Search for the cell housing the specified text and yield its [x, y] center coordinate. 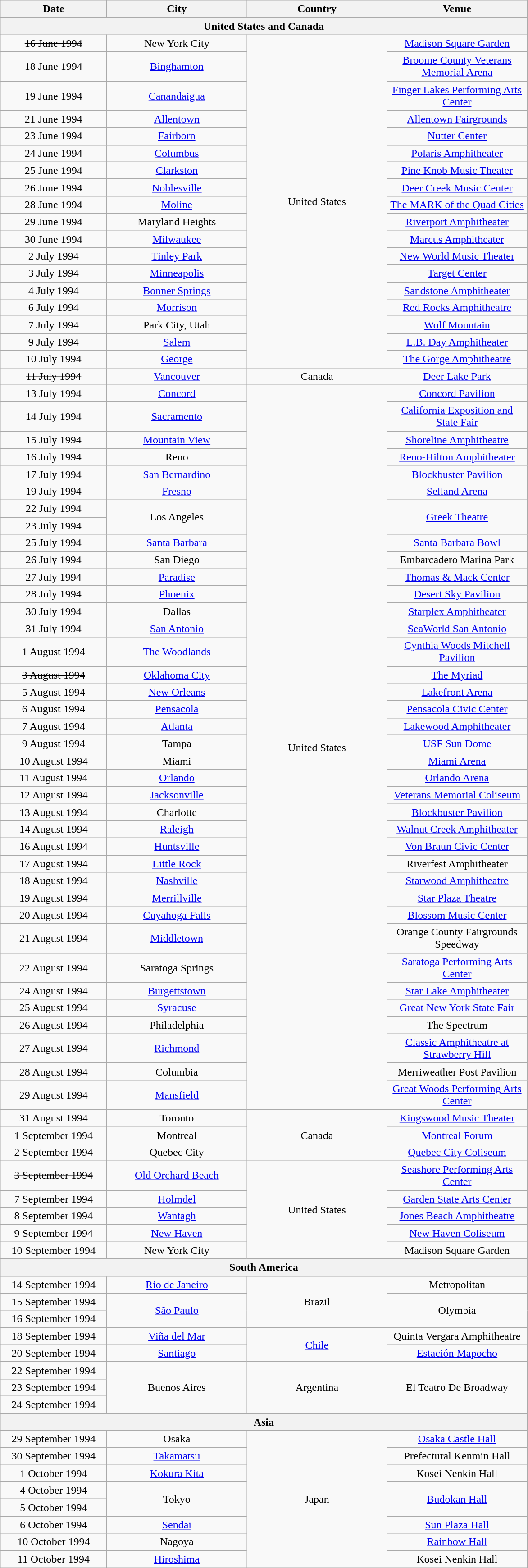
City [177, 9]
Santiago [177, 1353]
30 June 1994 [54, 239]
26 July 1994 [54, 560]
12 August 1994 [54, 795]
Deer Creek Music Center [457, 187]
23 July 1994 [54, 526]
25 July 1994 [54, 543]
Finger Lakes Performing Arts Center [457, 96]
1 September 1994 [54, 1135]
Sandstone Amphitheater [457, 291]
Deer Lake Park [457, 376]
11 October 1994 [54, 1559]
Star Plaza Theatre [457, 898]
Mansfield [177, 1095]
Target Center [457, 273]
Miami [177, 761]
Orlando Arena [457, 778]
Date [54, 9]
The Gorge Amphitheatre [457, 359]
Wolf Mountain [457, 325]
4 October 1994 [54, 1491]
Argentina [317, 1387]
18 June 1994 [54, 67]
25 August 1994 [54, 1008]
31 August 1994 [54, 1118]
3 September 1994 [54, 1176]
17 August 1994 [54, 864]
Great Woods Performing Arts Center [457, 1095]
18 September 1994 [54, 1336]
Merrillville [177, 898]
16 September 1994 [54, 1319]
Buenos Aires [177, 1387]
Maryland Heights [177, 222]
Montreal [177, 1135]
24 September 1994 [54, 1404]
Vancouver [177, 376]
Nagoya [177, 1542]
L.B. Day Amphitheater [457, 342]
Noblesville [177, 187]
Nashville [177, 881]
Riverfest Amphitheater [457, 864]
Starplex Amphitheater [457, 611]
Fresno [177, 491]
Chile [317, 1345]
Jones Beach Amphitheatre [457, 1216]
9 August 1994 [54, 743]
21 August 1994 [54, 938]
Philadelphia [177, 1025]
Asia [264, 1422]
7 July 1994 [54, 325]
19 June 1994 [54, 96]
South America [264, 1267]
22 August 1994 [54, 968]
Allentown [177, 119]
Sun Plaza Hall [457, 1525]
New Haven [177, 1233]
Prefectural Kenmin Hall [457, 1456]
29 June 1994 [54, 222]
Tinley Park [177, 256]
14 July 1994 [54, 416]
30 July 1994 [54, 611]
Japan [317, 1499]
Pensacola [177, 709]
11 July 1994 [54, 376]
Paradise [177, 577]
Sendai [177, 1525]
26 August 1994 [54, 1025]
Moline [177, 205]
Veterans Memorial Coliseum [457, 795]
Estación Mapocho [457, 1353]
9 September 1994 [54, 1233]
Star Lake Amphitheater [457, 991]
6 October 1994 [54, 1525]
Los Angeles [177, 517]
Holmdel [177, 1199]
24 August 1994 [54, 991]
The Myriad [457, 675]
Saratoga Springs [177, 968]
21 June 1994 [54, 119]
Raleigh [177, 830]
23 June 1994 [54, 136]
Shoreline Amphitheatre [457, 440]
Von Braun Civic Center [457, 847]
Huntsville [177, 847]
Richmond [177, 1048]
Nutter Center [457, 136]
Clarkston [177, 170]
Kingswood Music Theater [457, 1118]
24 June 1994 [54, 153]
Cynthia Woods Mitchell Pavilion [457, 652]
The MARK of the Quad Cities [457, 205]
Santa Barbara Bowl [457, 543]
Dallas [177, 611]
Selland Arena [457, 491]
Little Rock [177, 864]
4 July 1994 [54, 291]
Montreal Forum [457, 1135]
Blossom Music Center [457, 915]
Columbia [177, 1071]
Bonner Springs [177, 291]
27 August 1994 [54, 1048]
22 September 1994 [54, 1370]
28 July 1994 [54, 594]
Budokan Hall [457, 1499]
1 October 1994 [54, 1473]
New Orleans [177, 692]
1 August 1994 [54, 652]
25 June 1994 [54, 170]
Lakefront Arena [457, 692]
29 September 1994 [54, 1439]
Pine Knob Music Theater [457, 170]
20 September 1994 [54, 1353]
26 June 1994 [54, 187]
Middletown [177, 938]
Kokura Kita [177, 1473]
The Woodlands [177, 652]
15 July 1994 [54, 440]
16 August 1994 [54, 847]
Viña del Mar [177, 1336]
8 September 1994 [54, 1216]
29 August 1994 [54, 1095]
USF Sun Dome [457, 743]
Reno-Hilton Amphitheater [457, 457]
SeaWorld San Antonio [457, 629]
Country [317, 9]
9 July 1994 [54, 342]
15 September 1994 [54, 1302]
Rio de Janeiro [177, 1285]
Seashore Performing Arts Center [457, 1176]
Polaris Amphitheater [457, 153]
Lakewood Amphitheater [457, 726]
10 July 1994 [54, 359]
10 October 1994 [54, 1542]
Miami Arena [457, 761]
Morrison [177, 308]
16 June 1994 [54, 43]
2 September 1994 [54, 1153]
São Paulo [177, 1310]
3 July 1994 [54, 273]
San Antonio [177, 629]
Atlanta [177, 726]
20 August 1994 [54, 915]
2 July 1994 [54, 256]
Syracuse [177, 1008]
Greek Theatre [457, 517]
Rainbow Hall [457, 1542]
6 July 1994 [54, 308]
United States and Canada [264, 26]
San Bernardino [177, 474]
Santa Barbara [177, 543]
George [177, 359]
10 September 1994 [54, 1250]
Old Orchard Beach [177, 1176]
The Spectrum [457, 1025]
27 July 1994 [54, 577]
3 August 1994 [54, 675]
Thomas & Mack Center [457, 577]
23 September 1994 [54, 1387]
New World Music Theater [457, 256]
Merriweather Post Pavilion [457, 1071]
Brazil [317, 1302]
Jacksonville [177, 795]
17 July 1994 [54, 474]
El Teatro De Broadway [457, 1387]
Quebec City Coliseum [457, 1153]
28 August 1994 [54, 1071]
Park City, Utah [177, 325]
Allentown Fairgrounds [457, 119]
7 September 1994 [54, 1199]
Columbus [177, 153]
31 July 1994 [54, 629]
Riverport Amphitheater [457, 222]
30 September 1994 [54, 1456]
Burgettstown [177, 991]
Hiroshima [177, 1559]
11 August 1994 [54, 778]
19 August 1994 [54, 898]
Pensacola Civic Center [457, 709]
Classic Amphitheatre at Strawberry Hill [457, 1048]
Quebec City [177, 1153]
14 September 1994 [54, 1285]
5 October 1994 [54, 1508]
Sacramento [177, 416]
Concord Pavilion [457, 393]
Minneapolis [177, 273]
Binghamton [177, 67]
14 August 1994 [54, 830]
Red Rocks Amphitheatre [457, 308]
Charlotte [177, 812]
Venue [457, 9]
Osaka [177, 1439]
10 August 1994 [54, 761]
Orange County Fairgrounds Speedway [457, 938]
Reno [177, 457]
Oklahoma City [177, 675]
Desert Sky Pavilion [457, 594]
Orlando [177, 778]
Starwood Amphitheatre [457, 881]
Takamatsu [177, 1456]
7 August 1994 [54, 726]
16 July 1994 [54, 457]
Wantagh [177, 1216]
Quinta Vergara Amphitheatre [457, 1336]
22 July 1994 [54, 508]
California Exposition and State Fair [457, 416]
Tokyo [177, 1499]
Salem [177, 342]
San Diego [177, 560]
Garden State Arts Center [457, 1199]
19 July 1994 [54, 491]
13 July 1994 [54, 393]
13 August 1994 [54, 812]
Osaka Castle Hall [457, 1439]
Saratoga Performing Arts Center [457, 968]
Milwaukee [177, 239]
Embarcadero Marina Park [457, 560]
5 August 1994 [54, 692]
Concord [177, 393]
Mountain View [177, 440]
Olympia [457, 1310]
18 August 1994 [54, 881]
Walnut Creek Amphitheater [457, 830]
Canandaigua [177, 96]
Toronto [177, 1118]
28 June 1994 [54, 205]
Broome County Veterans Memorial Arena [457, 67]
Great New York State Fair [457, 1008]
6 August 1994 [54, 709]
Tampa [177, 743]
Marcus Amphitheater [457, 239]
New Haven Coliseum [457, 1233]
Metropolitan [457, 1285]
Fairborn [177, 136]
Cuyahoga Falls [177, 915]
Phoenix [177, 594]
